Return the [X, Y] coordinate for the center point of the cell that contains the specified text.  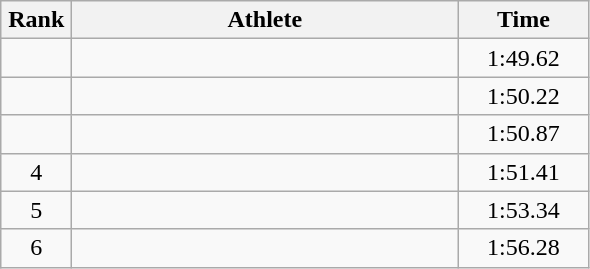
1:51.41 [524, 172]
1:49.62 [524, 58]
Athlete [265, 20]
Rank [36, 20]
1:50.22 [524, 96]
1:56.28 [524, 248]
1:50.87 [524, 134]
Time [524, 20]
1:53.34 [524, 210]
4 [36, 172]
6 [36, 248]
5 [36, 210]
